Return the (x, y) coordinate for the center point of the cell that contains the specified text.  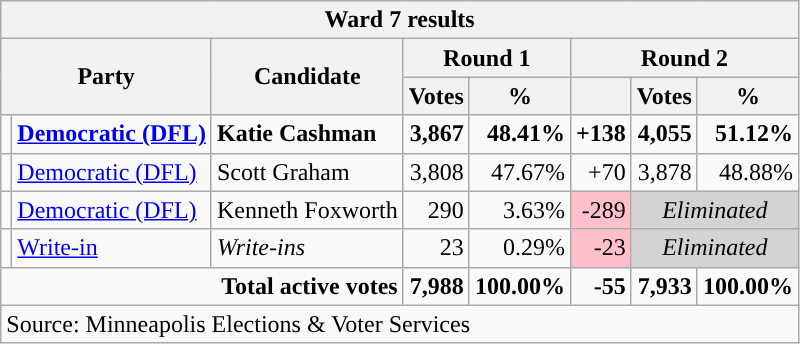
Party (106, 77)
Katie Cashman (307, 134)
48.41% (520, 134)
3,867 (436, 134)
-23 (600, 248)
+138 (600, 134)
Candidate (307, 77)
3,808 (436, 172)
Ward 7 results (400, 20)
-289 (600, 210)
7,988 (436, 286)
Round 1 (486, 58)
4,055 (664, 134)
48.88% (748, 172)
3,878 (664, 172)
3.63% (520, 210)
-55 (600, 286)
Round 2 (684, 58)
Source: Minneapolis Elections & Voter Services (400, 324)
Scott Graham (307, 172)
47.67% (520, 172)
7,933 (664, 286)
Kenneth Foxworth (307, 210)
Write-ins (307, 248)
+70 (600, 172)
0.29% (520, 248)
Total active votes (202, 286)
51.12% (748, 134)
290 (436, 210)
Write-in (112, 248)
23 (436, 248)
